Return the [x, y] coordinate for the center point of the cell that contains the specified text.  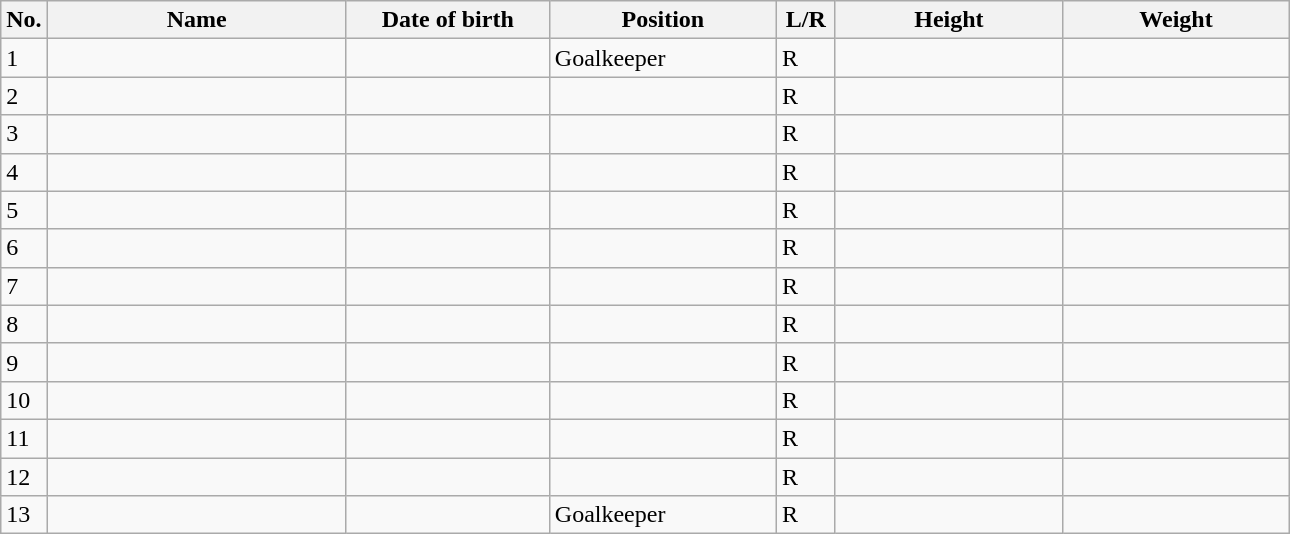
9 [24, 362]
Position [662, 20]
Weight [1176, 20]
12 [24, 477]
5 [24, 210]
3 [24, 134]
Height [948, 20]
1 [24, 58]
7 [24, 286]
Date of birth [448, 20]
2 [24, 96]
8 [24, 324]
L/R [806, 20]
6 [24, 248]
11 [24, 438]
Name [196, 20]
4 [24, 172]
10 [24, 400]
13 [24, 515]
No. [24, 20]
